Provide the (x, y) coordinate of the cell's center where the given text is located.  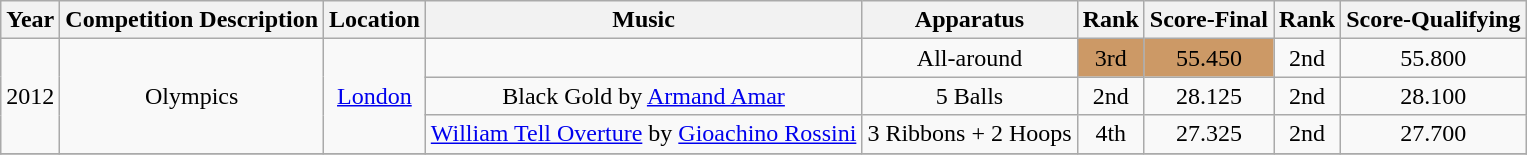
28.100 (1434, 96)
Year (30, 20)
27.700 (1434, 134)
3 Ribbons + 2 Hoops (970, 134)
5 Balls (970, 96)
London (375, 96)
27.325 (1208, 134)
4th (1110, 134)
Score-Qualifying (1434, 20)
William Tell Overture by Gioachino Rossini (644, 134)
55.450 (1208, 58)
Competition Description (192, 20)
All-around (970, 58)
Music (644, 20)
Olympics (192, 96)
28.125 (1208, 96)
55.800 (1434, 58)
3rd (1110, 58)
2012 (30, 96)
Black Gold by Armand Amar (644, 96)
Score-Final (1208, 20)
Apparatus (970, 20)
Location (375, 20)
